Extract the [x, y] coordinate from the center of the cell holding the provided text.  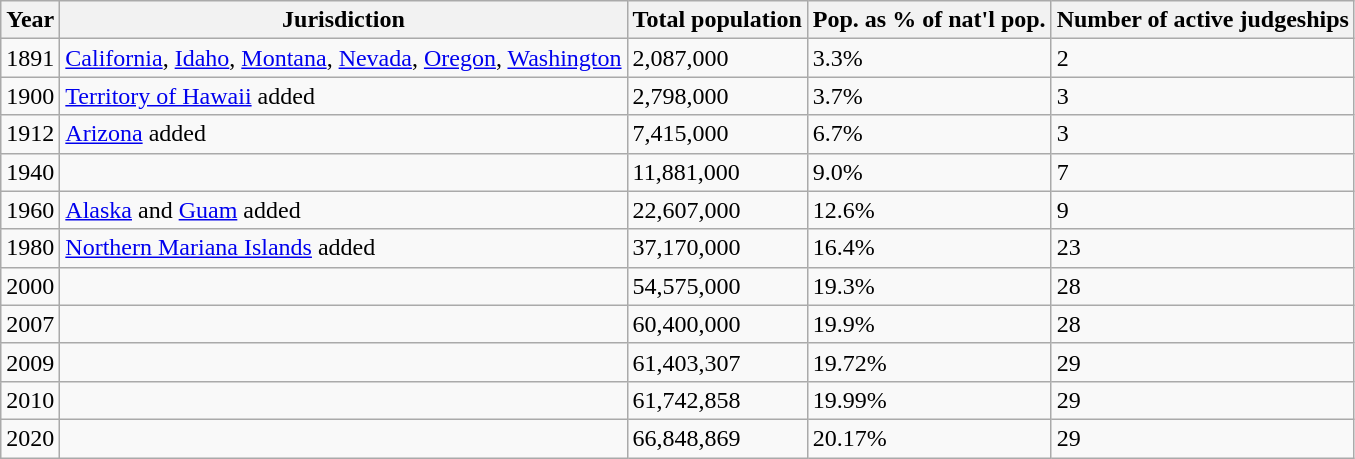
Pop. as % of nat'l pop. [929, 20]
3.3% [929, 58]
2010 [30, 400]
Total population [717, 20]
2 [1202, 58]
1912 [30, 134]
Territory of Hawaii added [344, 96]
9 [1202, 210]
12.6% [929, 210]
11,881,000 [717, 172]
61,742,858 [717, 400]
California, Idaho, Montana, Nevada, Oregon, Washington [344, 58]
1960 [30, 210]
23 [1202, 248]
1900 [30, 96]
Alaska and Guam added [344, 210]
Northern Mariana Islands added [344, 248]
7 [1202, 172]
6.7% [929, 134]
2009 [30, 362]
54,575,000 [717, 286]
19.9% [929, 324]
2020 [30, 438]
19.3% [929, 286]
2007 [30, 324]
66,848,869 [717, 438]
Year [30, 20]
1891 [30, 58]
22,607,000 [717, 210]
61,403,307 [717, 362]
20.17% [929, 438]
Arizona added [344, 134]
2,087,000 [717, 58]
19.99% [929, 400]
1940 [30, 172]
1980 [30, 248]
Jurisdiction [344, 20]
37,170,000 [717, 248]
19.72% [929, 362]
Number of active judgeships [1202, 20]
3.7% [929, 96]
16.4% [929, 248]
7,415,000 [717, 134]
9.0% [929, 172]
60,400,000 [717, 324]
2000 [30, 286]
2,798,000 [717, 96]
